Find where the given text appears and provide that cell's center as (X, Y) coordinate. 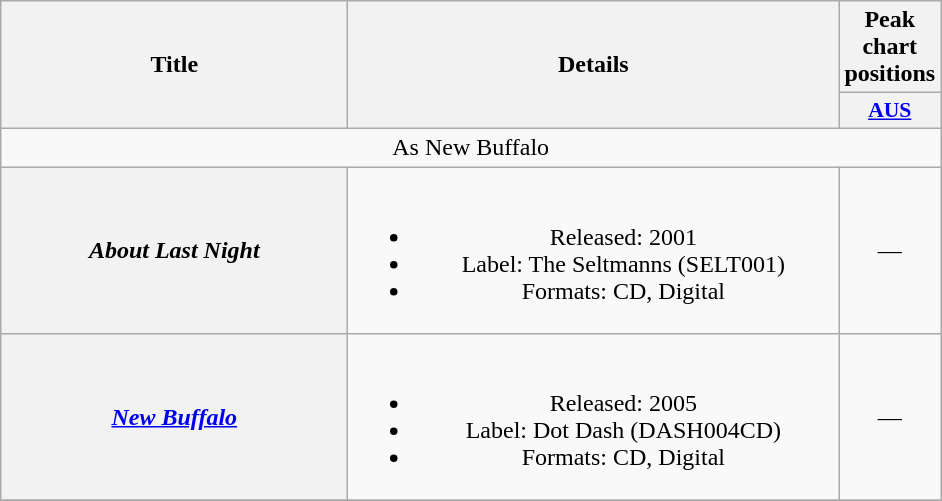
AUS (890, 111)
Title (174, 65)
Released: 2001Label: The Seltmanns (SELT001)Formats: CD, Digital (594, 250)
Peak chart positions (890, 47)
About Last Night (174, 250)
Details (594, 65)
As New Buffalo (471, 147)
New Buffalo (174, 418)
Released: 2005Label: Dot Dash (DASH004CD)Formats: CD, Digital (594, 418)
